From the cell containing the given text, extract its center point as (X, Y) coordinate. 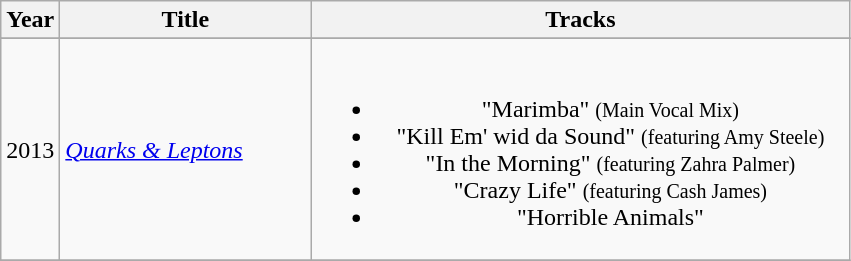
Tracks (580, 20)
2013 (30, 150)
Year (30, 20)
Quarks & Leptons (186, 150)
Title (186, 20)
